Provide the (X, Y) coordinate of the cell's center where the given text is located.  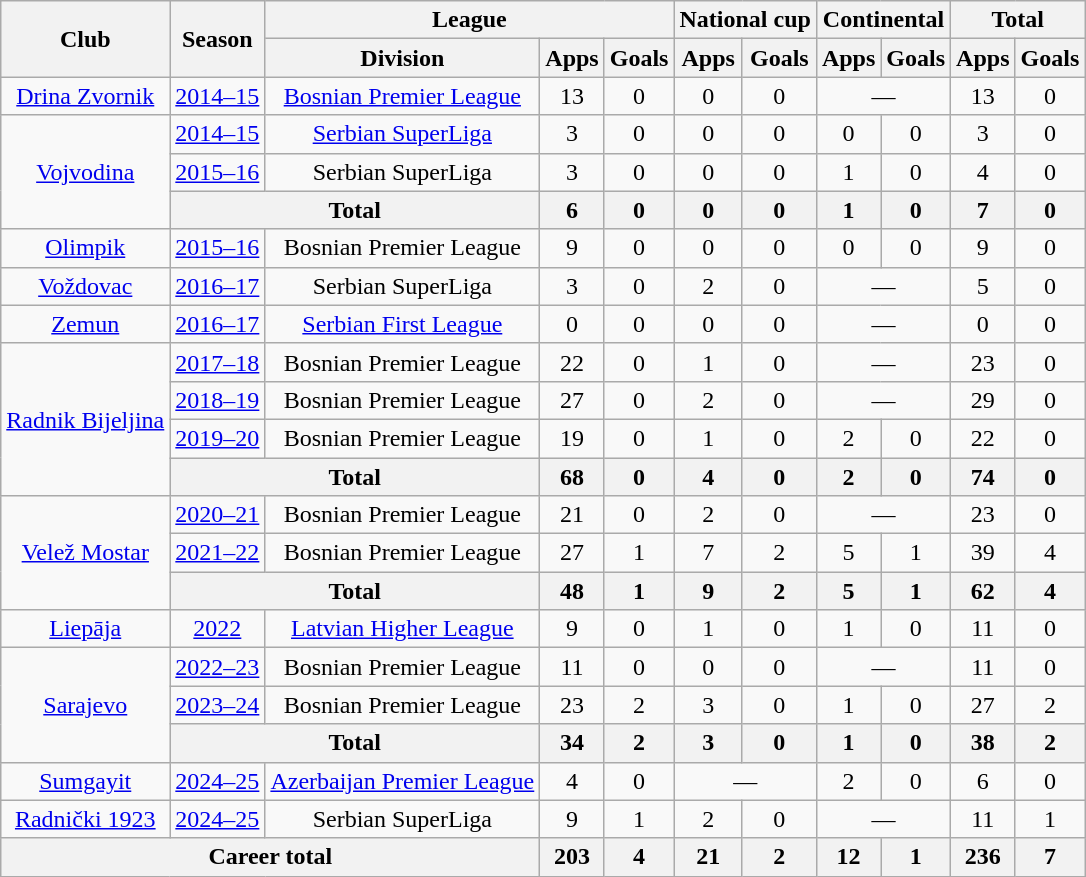
Velež Mostar (86, 553)
Season (218, 39)
19 (572, 438)
Radnički 1923 (86, 819)
203 (572, 857)
2022 (218, 629)
Serbian First League (402, 324)
38 (983, 743)
National cup (745, 20)
Zemun (86, 324)
48 (572, 591)
2018–19 (218, 400)
12 (848, 857)
74 (983, 477)
League (470, 20)
39 (983, 553)
Liepāja (86, 629)
68 (572, 477)
34 (572, 743)
2020–21 (218, 515)
Sumgayit (86, 781)
Drina Zvornik (86, 96)
2017–18 (218, 362)
Olimpik (86, 248)
Club (86, 39)
Sarajevo (86, 705)
Vojvodina (86, 172)
Latvian Higher League (402, 629)
236 (983, 857)
2023–24 (218, 705)
Voždovac (86, 286)
Career total (270, 857)
Division (402, 58)
62 (983, 591)
2022–23 (218, 667)
2019–20 (218, 438)
Radnik Bijeljina (86, 419)
Azerbaijan Premier League (402, 781)
29 (983, 400)
2021–22 (218, 553)
Continental (883, 20)
